Extract the (X, Y) coordinate from the center of the cell holding the provided text.  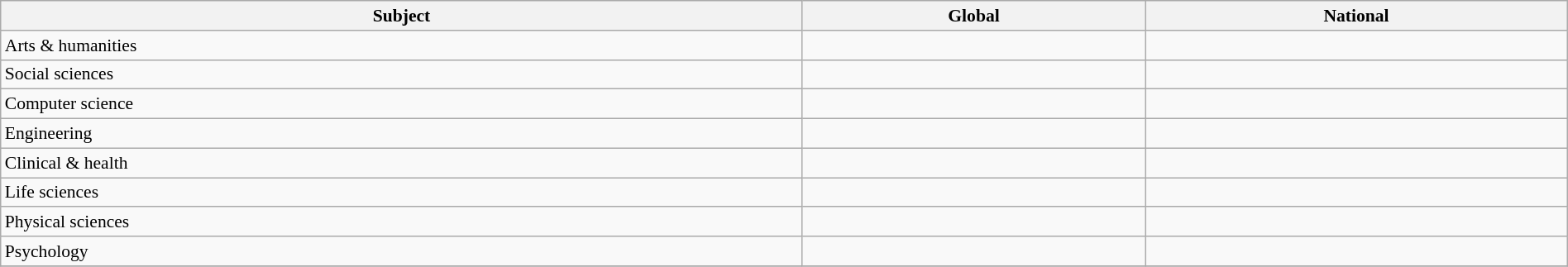
Engineering (402, 134)
Arts & humanities (402, 45)
National (1356, 16)
Psychology (402, 251)
Physical sciences (402, 222)
Life sciences (402, 193)
Clinical & health (402, 163)
Computer science (402, 104)
Subject (402, 16)
Global (973, 16)
Social sciences (402, 74)
